Identify which cell holds the provided text, then report its (X, Y) central coordinate. 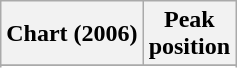
Peak position (189, 34)
Chart (2006) (72, 34)
